From the cell containing the given text, extract its center point as [x, y] coordinate. 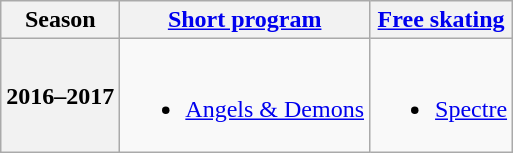
Short program [245, 20]
2016–2017 [60, 96]
Spectre [442, 96]
Angels & Demons [245, 96]
Free skating [442, 20]
Season [60, 20]
